Output the [x, y] coordinate of the center of the cell containing the given text.  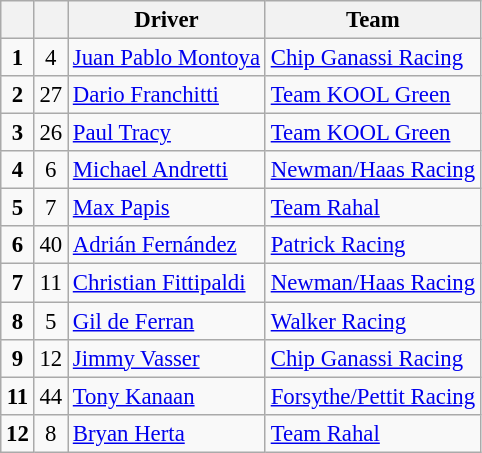
3 [18, 133]
26 [50, 133]
Gil de Ferran [167, 321]
Walker Racing [372, 321]
Dario Franchitti [167, 95]
Michael Andretti [167, 170]
Team [372, 20]
Adrián Fernández [167, 245]
Driver [167, 20]
Juan Pablo Montoya [167, 58]
Patrick Racing [372, 245]
Tony Kanaan [167, 396]
40 [50, 245]
2 [18, 95]
Forsythe/Pettit Racing [372, 396]
Max Papis [167, 208]
27 [50, 95]
Bryan Herta [167, 433]
Paul Tracy [167, 133]
9 [18, 358]
1 [18, 58]
Jimmy Vasser [167, 358]
Christian Fittipaldi [167, 283]
44 [50, 396]
